Return the [X, Y] coordinate for the center point of the cell that contains the specified text.  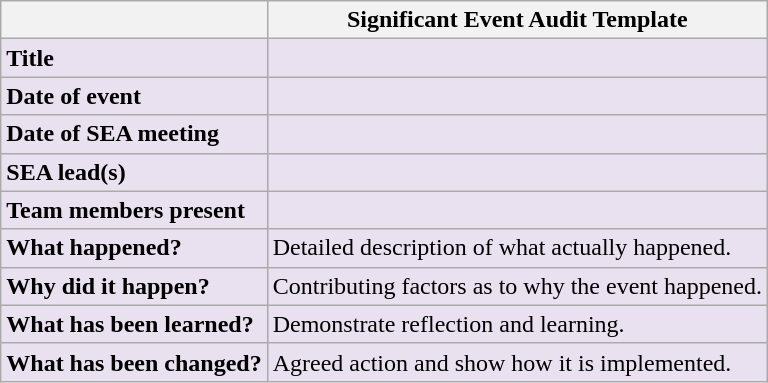
Agreed action and show how it is implemented. [517, 362]
Detailed description of what actually happened. [517, 248]
Date of SEA meeting [134, 134]
Title [134, 58]
Date of event [134, 96]
SEA lead(s) [134, 172]
What has been changed? [134, 362]
Why did it happen? [134, 286]
Team members present [134, 210]
What has been learned? [134, 324]
Demonstrate reflection and learning. [517, 324]
Contributing factors as to why the event happened. [517, 286]
Significant Event Audit Template [517, 20]
What happened? [134, 248]
